From the cell containing the given text, extract its center point as (X, Y) coordinate. 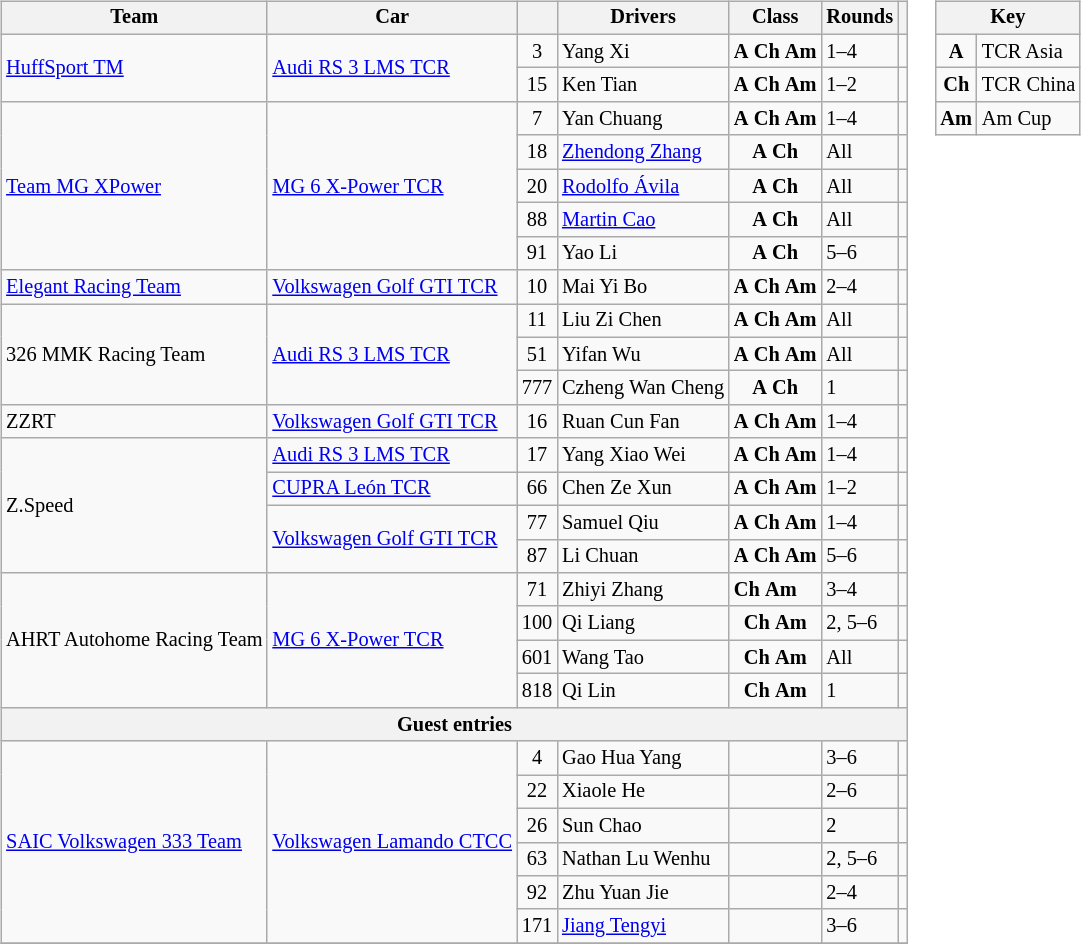
Car (392, 18)
16 (537, 422)
Team MG XPower (134, 186)
Ruan Cun Fan (643, 422)
Martin Cao (643, 220)
2 (860, 825)
51 (537, 354)
Liu Zi Chen (643, 321)
777 (537, 388)
Volkswagen Lamando CTCC (392, 842)
20 (537, 186)
Zhu Yuan Jie (643, 893)
SAIC Volkswagen 333 Team (134, 842)
Team (134, 18)
Li Chuan (643, 556)
3–4 (860, 590)
66 (537, 489)
Xiaole He (643, 792)
Wang Tao (643, 657)
Ken Tian (643, 85)
77 (537, 522)
100 (537, 623)
Yang Xiao Wei (643, 455)
Elegant Racing Team (134, 287)
ZZRT (134, 422)
601 (537, 657)
92 (537, 893)
11 (537, 321)
26 (537, 825)
63 (537, 859)
Sun Chao (643, 825)
10 (537, 287)
17 (537, 455)
171 (537, 926)
Zhendong Zhang (643, 152)
AHRT Autohome Racing Team (134, 640)
91 (537, 253)
Class (775, 18)
Drivers (643, 18)
7 (537, 119)
2–6 (860, 792)
Zhiyi Zhang (643, 590)
Am (956, 119)
Am Cup (1028, 119)
Samuel Qiu (643, 522)
818 (537, 691)
Yifan Wu (643, 354)
Rounds (860, 18)
TCR China (1028, 85)
Ch (956, 85)
Guest entries (454, 724)
Yan Chuang (643, 119)
18 (537, 152)
87 (537, 556)
CUPRA León TCR (392, 489)
Nathan Lu Wenhu (643, 859)
Z.Speed (134, 506)
HuffSport TM (134, 68)
Qi Lin (643, 691)
Yao Li (643, 253)
Chen Ze Xun (643, 489)
15 (537, 85)
Qi Liang (643, 623)
Key (1008, 18)
71 (537, 590)
Rodolfo Ávila (643, 186)
Mai Yi Bo (643, 287)
326 MMK Racing Team (134, 354)
Jiang Tengyi (643, 926)
4 (537, 758)
Gao Hua Yang (643, 758)
88 (537, 220)
22 (537, 792)
Czheng Wan Cheng (643, 388)
A (956, 51)
Yang Xi (643, 51)
3 (537, 51)
TCR Asia (1028, 51)
